Search for the cell housing the specified text and yield its (X, Y) center coordinate. 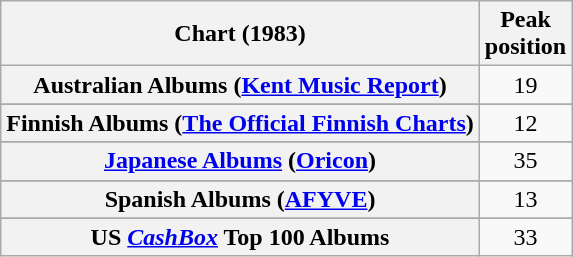
33 (525, 237)
13 (525, 199)
Chart (1983) (240, 34)
US CashBox Top 100 Albums (240, 237)
Australian Albums (Kent Music Report) (240, 85)
19 (525, 85)
Spanish Albums (AFYVE) (240, 199)
12 (525, 123)
Japanese Albums (Oricon) (240, 161)
Finnish Albums (The Official Finnish Charts) (240, 123)
35 (525, 161)
Peakposition (525, 34)
